Find where the given text appears and provide that cell's center as [x, y] coordinate. 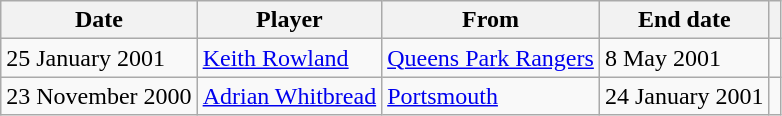
Date [99, 20]
25 January 2001 [99, 58]
Player [290, 20]
Adrian Whitbread [290, 96]
End date [684, 20]
24 January 2001 [684, 96]
Portsmouth [491, 96]
8 May 2001 [684, 58]
Keith Rowland [290, 58]
Queens Park Rangers [491, 58]
From [491, 20]
23 November 2000 [99, 96]
